Extract the (x, y) coordinate from the center of the cell holding the provided text.  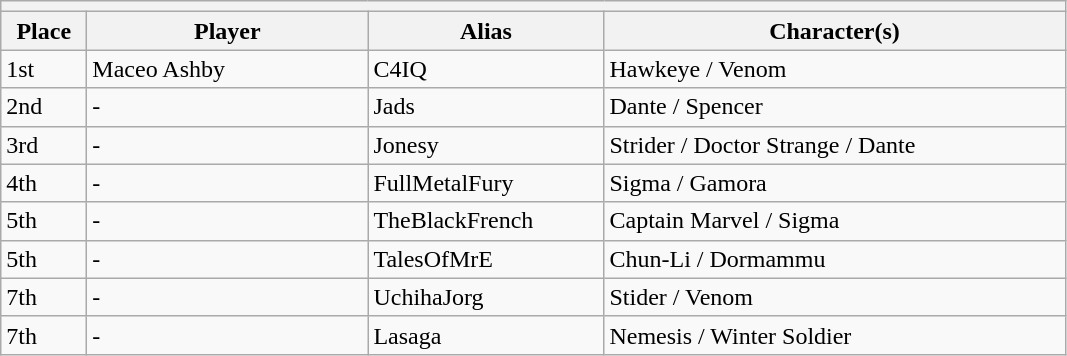
3rd (44, 145)
Character(s) (834, 31)
Hawkeye / Venom (834, 69)
Nemesis / Winter Soldier (834, 335)
FullMetalFury (486, 183)
Lasaga (486, 335)
4th (44, 183)
UchihaJorg (486, 297)
Alias (486, 31)
Jonesy (486, 145)
C4IQ (486, 69)
Captain Marvel / Sigma (834, 221)
Player (228, 31)
Sigma / Gamora (834, 183)
Strider / Doctor Strange / Dante (834, 145)
TheBlackFrench (486, 221)
Place (44, 31)
2nd (44, 107)
1st (44, 69)
Maceo Ashby (228, 69)
Stider / Venom (834, 297)
Dante / Spencer (834, 107)
TalesOfMrE (486, 259)
Chun-Li / Dormammu (834, 259)
Jads (486, 107)
